Extract the [X, Y] coordinate from the center of the cell holding the provided text.  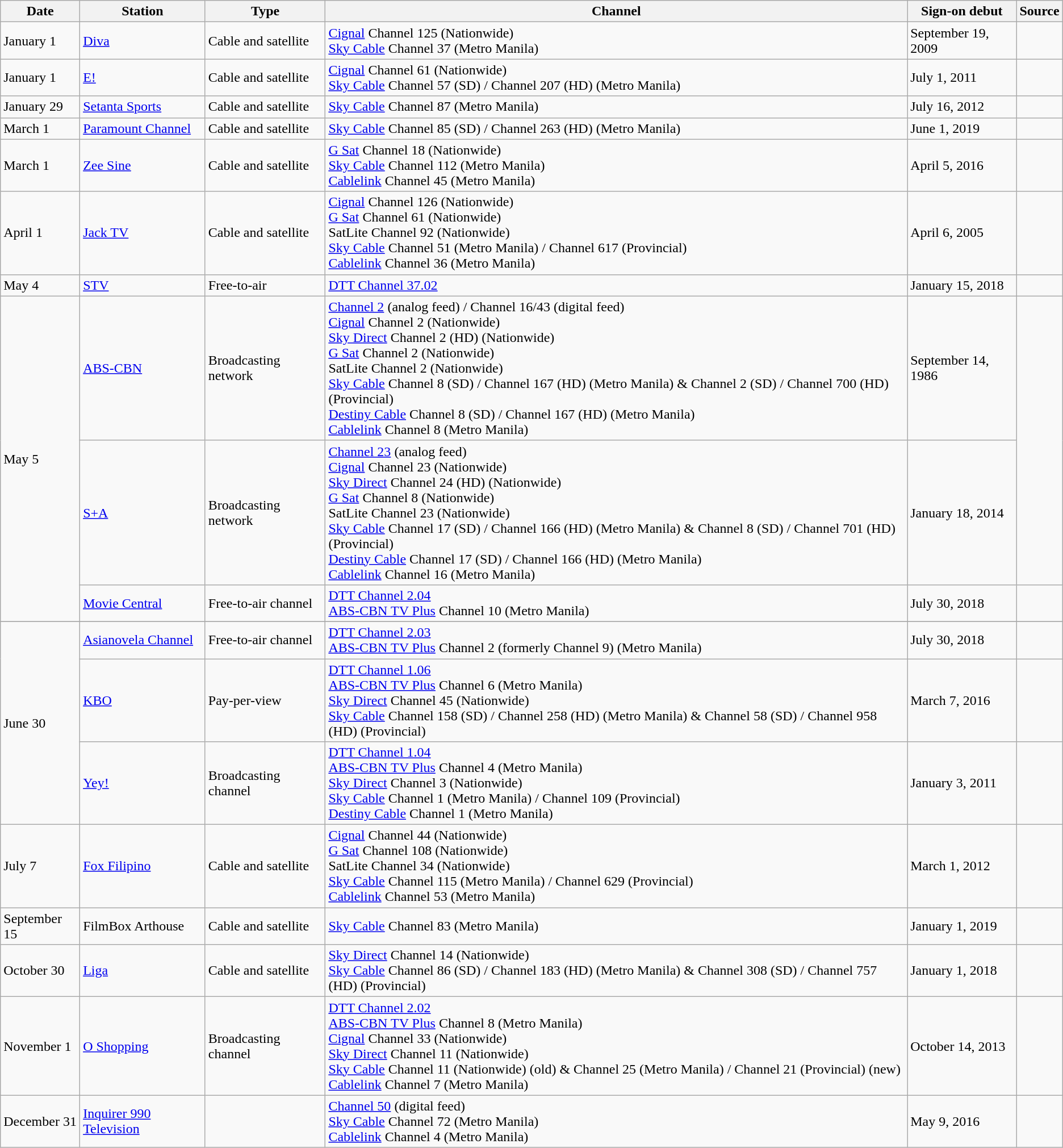
June 1, 2019 [962, 128]
January 29 [40, 107]
Setanta Sports [143, 107]
KBO [143, 700]
Yey! [143, 783]
September 15 [40, 926]
Type [265, 11]
DTT Channel 37.02 [617, 285]
S+A [143, 512]
Sky Cable Channel 87 (Metro Manila) [617, 107]
Station [143, 11]
Date [40, 11]
January 15, 2018 [962, 285]
Sky Cable Channel 83 (Metro Manila) [617, 926]
DTT Channel 2.03ABS-CBN TV Plus Channel 2 (formerly Channel 9) (Metro Manila) [617, 640]
April 1 [40, 233]
September 14, 1986 [962, 368]
Source [1039, 11]
January 3, 2011 [962, 783]
Asianovela Channel [143, 640]
July 7 [40, 866]
October 14, 2013 [962, 1046]
G Sat Channel 18 (Nationwide)Sky Cable Channel 112 (Metro Manila)Cablelink Channel 45 (Metro Manila) [617, 165]
Jack TV [143, 233]
January 1, 2018 [962, 971]
July 16, 2012 [962, 107]
Liga [143, 971]
Cignal Channel 61 (Nationwide)Sky Cable Channel 57 (SD) / Channel 207 (HD) (Metro Manila) [617, 77]
December 31 [40, 1121]
January 18, 2014 [962, 512]
Cignal Channel 125 (Nationwide)Sky Cable Channel 37 (Metro Manila) [617, 41]
October 30 [40, 971]
Fox Filipino [143, 866]
ABS-CBN [143, 368]
Paramount Channel [143, 128]
DTT Channel 2.04ABS-CBN TV Plus Channel 10 (Metro Manila) [617, 603]
Diva [143, 41]
May 4 [40, 285]
STV [143, 285]
January 1, 2019 [962, 926]
April 5, 2016 [962, 165]
July 1, 2011 [962, 77]
Pay-per-view [265, 700]
Movie Central [143, 603]
Inquirer 990 Television [143, 1121]
November 1 [40, 1046]
Free-to-air [265, 285]
April 6, 2005 [962, 233]
Channel 50 (digital feed)Sky Cable Channel 72 (Metro Manila)Cablelink Channel 4 (Metro Manila) [617, 1121]
September 19, 2009 [962, 41]
June 30 [40, 723]
O Shopping [143, 1046]
Sky Cable Channel 85 (SD) / Channel 263 (HD) (Metro Manila) [617, 128]
May 5 [40, 459]
E! [143, 77]
March 1, 2012 [962, 866]
Sign-on debut [962, 11]
May 9, 2016 [962, 1121]
Channel [617, 11]
Sky Direct Channel 14 (Nationwide)Sky Cable Channel 86 (SD) / Channel 183 (HD) (Metro Manila) & Channel 308 (SD) / Channel 757 (HD) (Provincial) [617, 971]
March 7, 2016 [962, 700]
FilmBox Arthouse [143, 926]
Zee Sine [143, 165]
